Find where the given text appears and provide that cell's center as [x, y] coordinate. 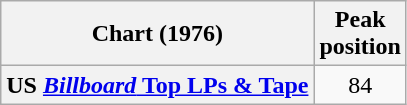
84 [360, 85]
US Billboard Top LPs & Tape [158, 85]
Chart (1976) [158, 34]
Peakposition [360, 34]
